Extract the (x, y) coordinate from the center of the cell holding the provided text.  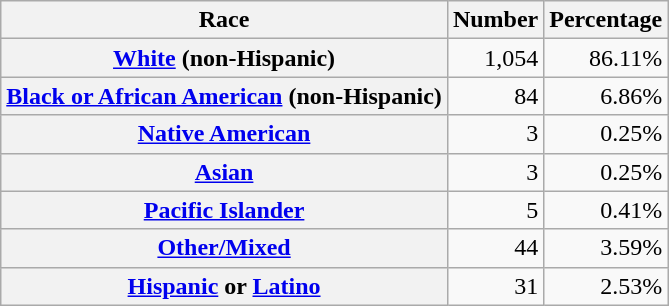
0.41% (606, 210)
5 (495, 210)
31 (495, 286)
6.86% (606, 96)
Race (224, 20)
2.53% (606, 286)
White (non-Hispanic) (224, 58)
86.11% (606, 58)
Number (495, 20)
3.59% (606, 248)
Black or African American (non-Hispanic) (224, 96)
Other/Mixed (224, 248)
44 (495, 248)
Native American (224, 134)
Percentage (606, 20)
Pacific Islander (224, 210)
Hispanic or Latino (224, 286)
Asian (224, 172)
84 (495, 96)
1,054 (495, 58)
